Identify which cell holds the provided text, then report its [x, y] central coordinate. 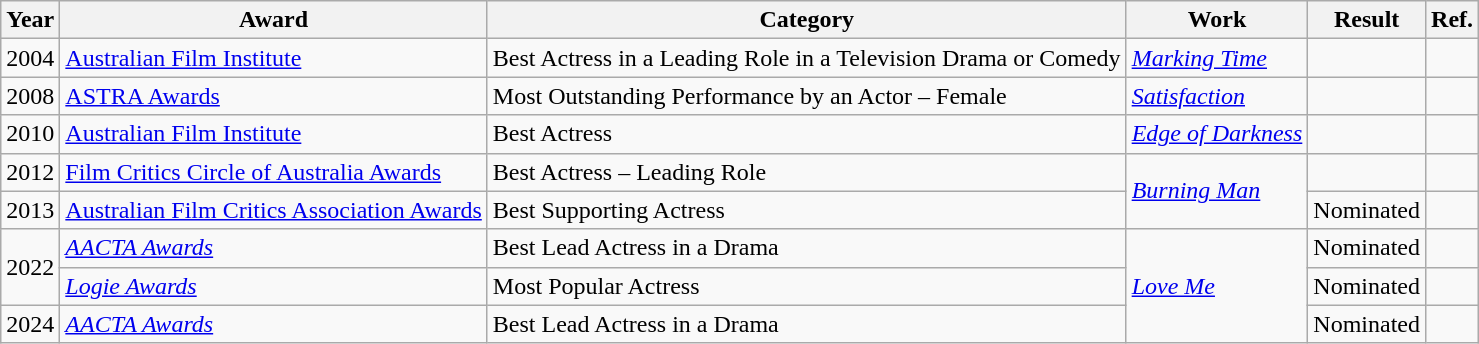
Best Actress – Leading Role [806, 172]
2024 [30, 324]
2010 [30, 134]
Category [806, 20]
Best Supporting Actress [806, 210]
Burning Man [1217, 191]
2013 [30, 210]
Australian Film Critics Association Awards [274, 210]
2004 [30, 58]
Work [1217, 20]
Best Actress in a Leading Role in a Television Drama or Comedy [806, 58]
2022 [30, 267]
Logie Awards [274, 286]
Best Actress [806, 134]
2008 [30, 96]
Marking Time [1217, 58]
Satisfaction [1217, 96]
ASTRA Awards [274, 96]
Ref. [1452, 20]
Award [274, 20]
Most Popular Actress [806, 286]
2012 [30, 172]
Film Critics Circle of Australia Awards [274, 172]
Edge of Darkness [1217, 134]
Love Me [1217, 286]
Result [1367, 20]
Year [30, 20]
Most Outstanding Performance by an Actor – Female [806, 96]
